Identify which cell holds the provided text, then report its [X, Y] central coordinate. 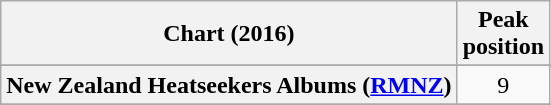
New Zealand Heatseekers Albums (RMNZ) [229, 85]
9 [503, 85]
Peak position [503, 34]
Chart (2016) [229, 34]
